Search for the cell housing the specified text and yield its (X, Y) center coordinate. 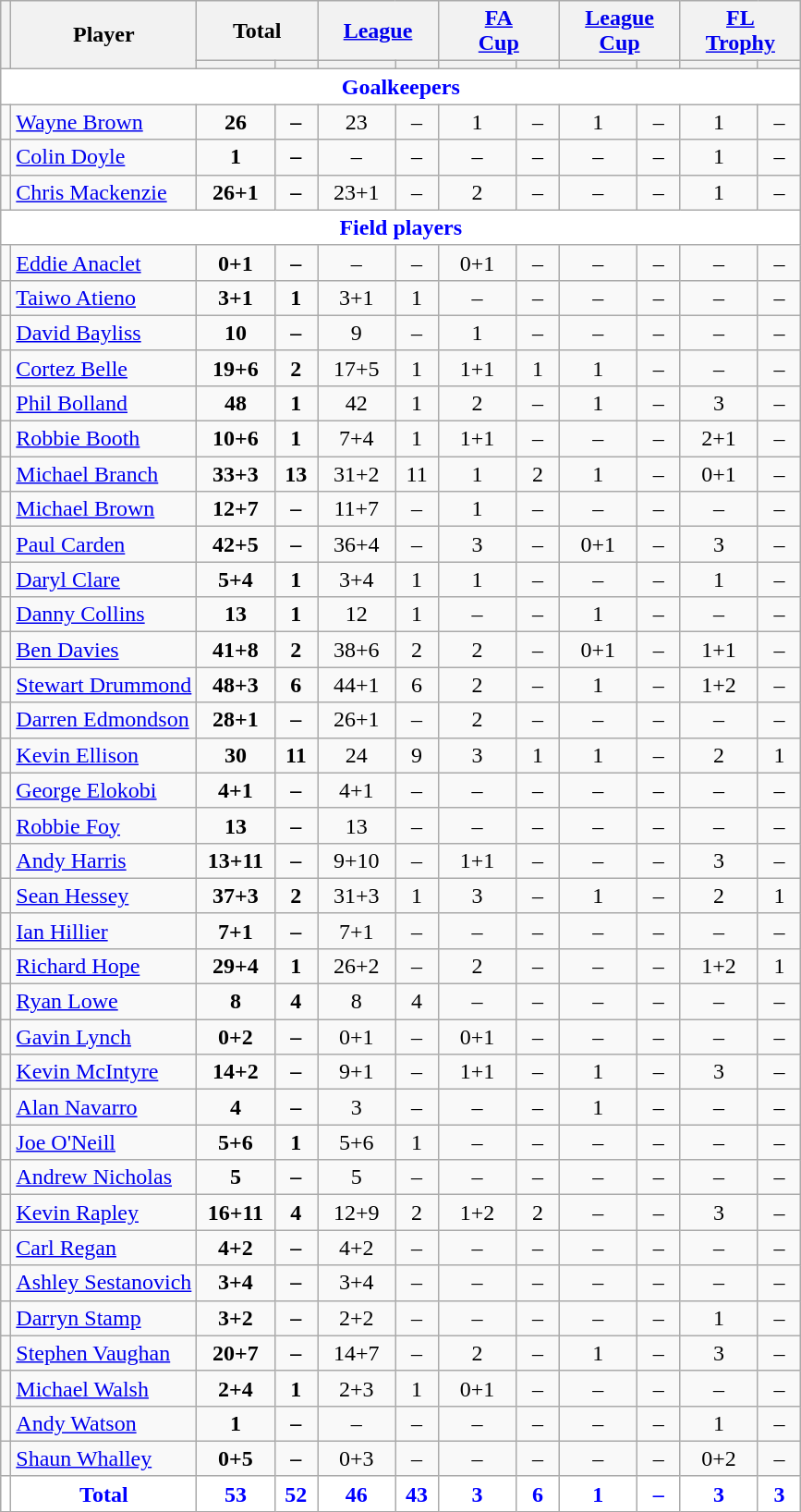
Andy Watson (103, 1423)
36+4 (357, 544)
Kevin Rapley (103, 1213)
53 (236, 1494)
42+5 (236, 544)
43 (418, 1494)
41+8 (236, 650)
FLTrophy (741, 31)
Richard Hope (103, 967)
48+3 (236, 685)
2+3 (357, 1388)
Player (103, 35)
2+4 (236, 1388)
44+1 (357, 685)
Chris Mackenzie (103, 192)
Paul Carden (103, 544)
Daryl Clare (103, 579)
37+3 (236, 896)
42 (357, 404)
33+3 (236, 474)
12+7 (236, 509)
17+5 (357, 368)
Ian Hillier (103, 931)
29+4 (236, 967)
Ashley Sestanovich (103, 1283)
26 (236, 122)
16+11 (236, 1213)
9+1 (357, 1072)
9+10 (357, 860)
52 (296, 1494)
14+7 (357, 1353)
Andy Harris (103, 860)
24 (357, 755)
Ben Davies (103, 650)
League (379, 31)
3+2 (236, 1318)
23+1 (357, 192)
26+2 (357, 967)
11+7 (357, 509)
Goalkeepers (401, 87)
Taiwo Atieno (103, 298)
12 (357, 615)
Kevin Ellison (103, 755)
Michael Brown (103, 509)
Alan Navarro (103, 1107)
10 (236, 333)
Kevin McIntyre (103, 1072)
Robbie Foy (103, 825)
31+2 (357, 474)
28+1 (236, 720)
FACup (499, 31)
David Bayliss (103, 333)
Gavin Lynch (103, 1037)
Danny Collins (103, 615)
Stephen Vaughan (103, 1353)
2+2 (357, 1318)
Michael Branch (103, 474)
Cortez Belle (103, 368)
7+4 (357, 439)
Shaun Whalley (103, 1458)
Eddie Anaclet (103, 262)
George Elokobi (103, 790)
Robbie Booth (103, 439)
5+4 (236, 579)
13+11 (236, 860)
30 (236, 755)
Joe O'Neill (103, 1142)
2+1 (719, 439)
Ryan Lowe (103, 1002)
20+7 (236, 1353)
23 (357, 122)
Sean Hessey (103, 896)
Colin Doyle (103, 157)
14+2 (236, 1072)
LeagueCup (619, 31)
Darryn Stamp (103, 1318)
Field players (401, 227)
19+6 (236, 368)
46 (357, 1494)
Carl Regan (103, 1248)
Michael Walsh (103, 1388)
Wayne Brown (103, 122)
31+3 (357, 896)
0+3 (357, 1458)
Stewart Drummond (103, 685)
10+6 (236, 439)
12+9 (357, 1213)
Phil Bolland (103, 404)
0+5 (236, 1458)
Andrew Nicholas (103, 1177)
Darren Edmondson (103, 720)
48 (236, 404)
38+6 (357, 650)
